Locate the cell with the specified text and output its [x, y] center coordinate. 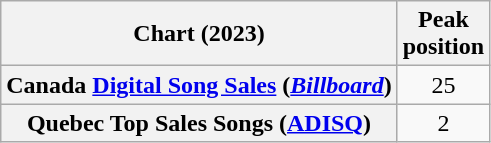
Quebec Top Sales Songs (ADISQ) [199, 123]
Canada Digital Song Sales (Billboard) [199, 85]
Peakposition [443, 34]
Chart (2023) [199, 34]
25 [443, 85]
2 [443, 123]
